Provide the (x, y) coordinate of the cell's center where the given text is located.  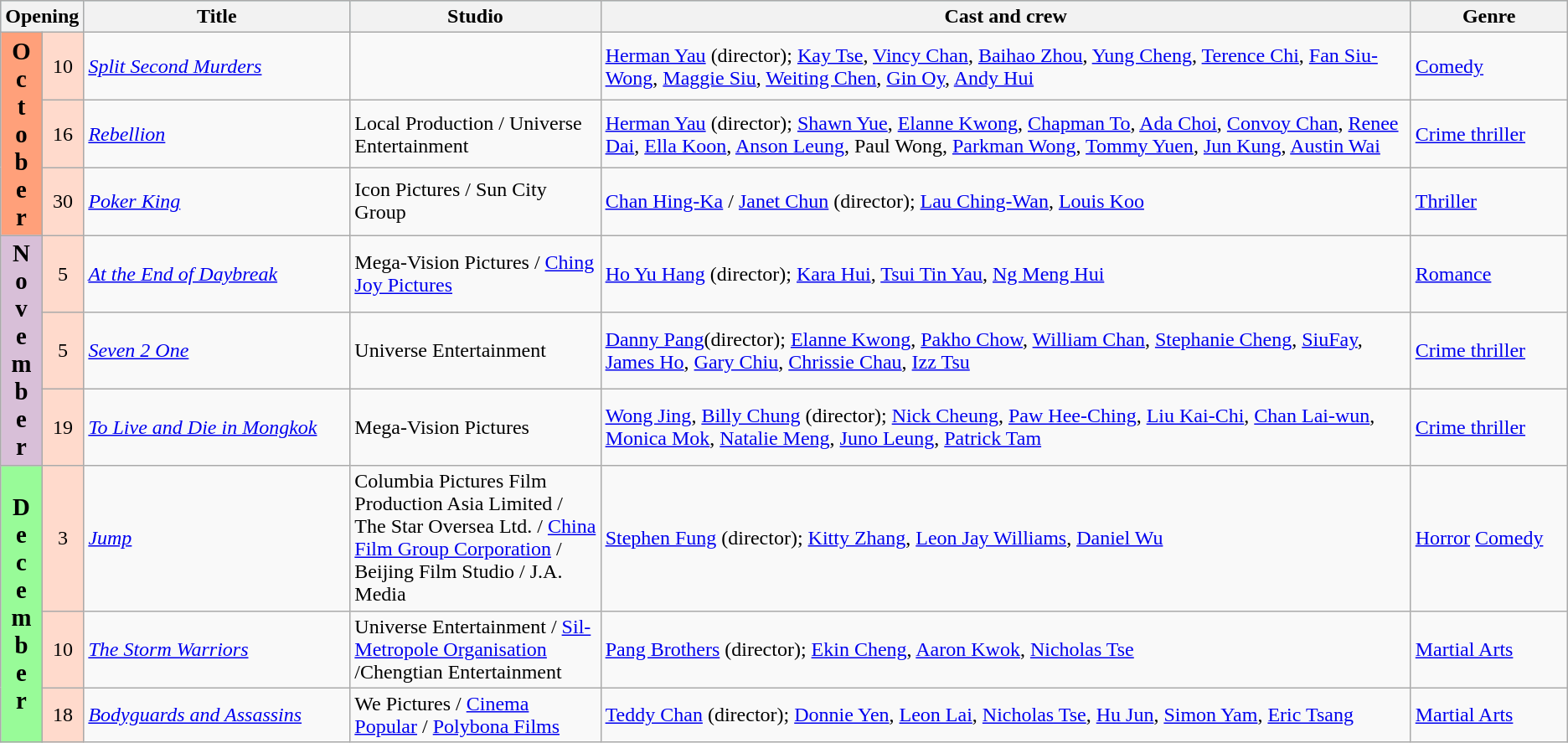
Wong Jing, Billy Chung (director); Nick Cheung, Paw Hee-Ching, Liu Kai-Chi, Chan Lai-wun, Monica Mok, Natalie Meng, Juno Leung, Patrick Tam (1005, 427)
Danny Pang(director); Elanne Kwong, Pakho Chow, William Chan, Stephanie Cheng, SiuFay, James Ho, Gary Chiu, Chrissie Chau, Izz Tsu (1005, 351)
Icon Pictures / Sun City Group (476, 201)
Romance (1489, 274)
Stephen Fung (director); Kitty Zhang, Leon Jay Williams, Daniel Wu (1005, 538)
To Live and Die in Mongkok (217, 427)
Poker King (217, 201)
Ho Yu Hang (director); Kara Hui, Tsui Tin Yau, Ng Meng Hui (1005, 274)
December (22, 604)
October (22, 134)
Opening (42, 17)
Mega-Vision Pictures / Ching Joy Pictures (476, 274)
18 (63, 715)
Cast and crew (1005, 17)
Herman Yau (director); Kay Tse, Vincy Chan, Baihao Zhou, Yung Cheng, Terence Chi, Fan Siu-Wong, Maggie Siu, Weiting Chen, Gin Oy, Andy Hui (1005, 67)
Rebellion (217, 134)
Universe Entertainment / Sil-Metropole Organisation /Chengtian Entertainment (476, 649)
30 (63, 201)
Teddy Chan (director); Donnie Yen, Leon Lai, Nicholas Tse, Hu Jun, Simon Yam, Eric Tsang (1005, 715)
Title (217, 17)
Comedy (1489, 67)
Chan Hing-Ka / Janet Chun (director); Lau Ching-Wan, Louis Koo (1005, 201)
Jump (217, 538)
November (22, 350)
3 (63, 538)
Seven 2 One (217, 351)
The Storm Warriors (217, 649)
At the End of Daybreak (217, 274)
Thriller (1489, 201)
Columbia Pictures Film Production Asia Limited / The Star Oversea Ltd. / China Film Group Corporation / Beijing Film Studio / J.A. Media (476, 538)
Local Production / Universe Entertainment (476, 134)
Mega-Vision Pictures (476, 427)
Genre (1489, 17)
19 (63, 427)
Studio (476, 17)
16 (63, 134)
Universe Entertainment (476, 351)
Pang Brothers (director); Ekin Cheng, Aaron Kwok, Nicholas Tse (1005, 649)
Bodyguards and Assassins (217, 715)
Split Second Murders (217, 67)
We Pictures / Cinema Popular / Polybona Films (476, 715)
Horror Comedy (1489, 538)
